Extract the (X, Y) coordinate from the center of the cell holding the provided text.  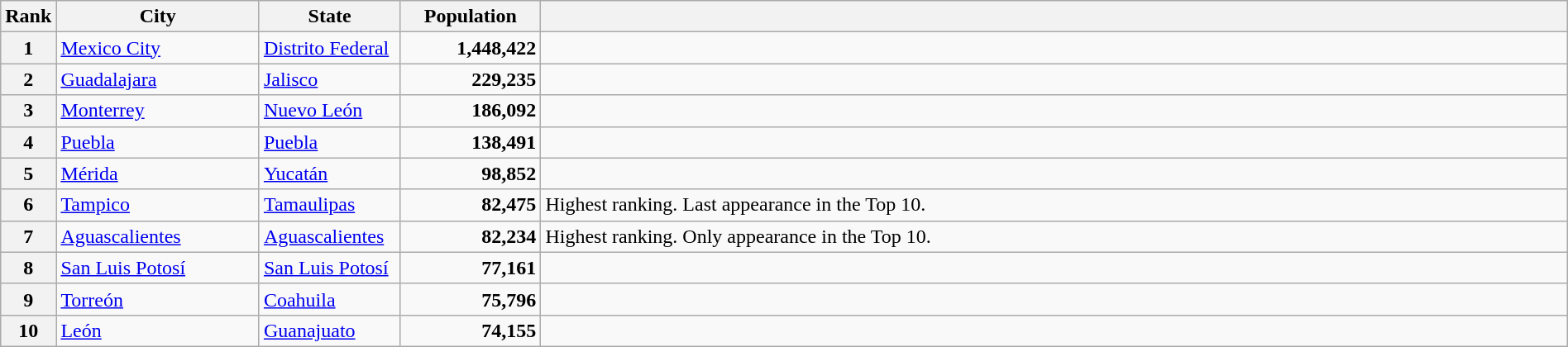
Tampico (158, 205)
Guanajuato (329, 330)
1,448,422 (471, 48)
Monterrey (158, 111)
74,155 (471, 330)
Distrito Federal (329, 48)
7 (28, 236)
229,235 (471, 79)
City (158, 17)
Population (471, 17)
10 (28, 330)
82,475 (471, 205)
3 (28, 111)
Highest ranking. Last appearance in the Top 10. (1054, 205)
Nuevo León (329, 111)
98,852 (471, 173)
6 (28, 205)
82,234 (471, 236)
Highest ranking. Only appearance in the Top 10. (1054, 236)
Coahuila (329, 299)
Yucatán (329, 173)
1 (28, 48)
77,161 (471, 268)
Guadalajara (158, 79)
4 (28, 142)
Torreón (158, 299)
State (329, 17)
75,796 (471, 299)
186,092 (471, 111)
9 (28, 299)
León (158, 330)
138,491 (471, 142)
Jalisco (329, 79)
2 (28, 79)
Mérida (158, 173)
5 (28, 173)
Rank (28, 17)
Tamaulipas (329, 205)
8 (28, 268)
Mexico City (158, 48)
